Locate the cell with the specified text and output its (X, Y) center coordinate. 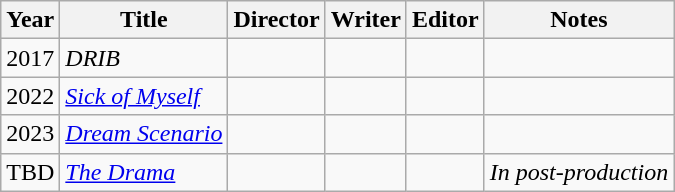
Notes (578, 20)
2017 (30, 58)
In post-production (578, 172)
Dream Scenario (144, 134)
Writer (366, 20)
Director (276, 20)
Year (30, 20)
Sick of Myself (144, 96)
TBD (30, 172)
Title (144, 20)
Editor (445, 20)
2022 (30, 96)
2023 (30, 134)
The Drama (144, 172)
DRIB (144, 58)
